For the text-containing cell, return its midpoint in [x, y] coordinate format. 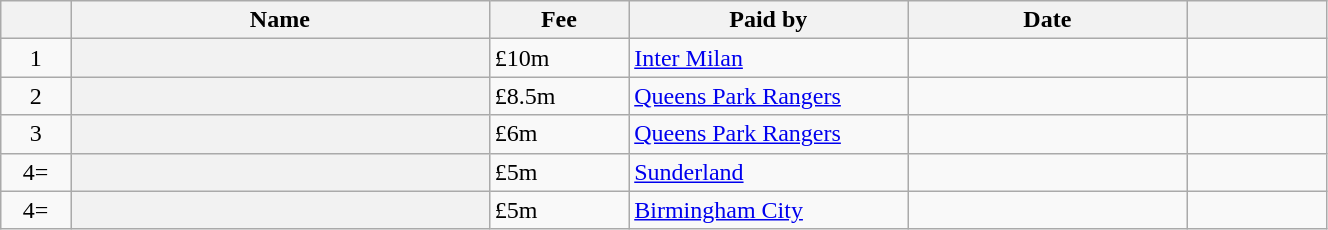
1 [36, 58]
Fee [559, 20]
Sunderland [768, 172]
Paid by [768, 20]
Name [280, 20]
2 [36, 96]
£6m [559, 134]
Date [1048, 20]
£8.5m [559, 96]
Birmingham City [768, 210]
Inter Milan [768, 58]
3 [36, 134]
£10m [559, 58]
